Capture the cell that displays the provided text and extract its (x, y) central coordinate. 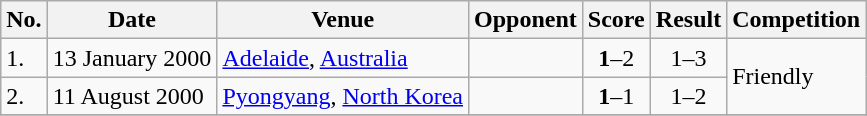
Result (688, 20)
Opponent (526, 20)
11 August 2000 (132, 96)
1. (24, 58)
Venue (343, 20)
2. (24, 96)
1–3 (688, 58)
Competition (796, 20)
Score (616, 20)
No. (24, 20)
Friendly (796, 77)
Adelaide, Australia (343, 58)
13 January 2000 (132, 58)
Date (132, 20)
1–1 (616, 96)
Pyongyang, North Korea (343, 96)
